Determine the (x, y) coordinate at the center of the cell enclosing the given text.  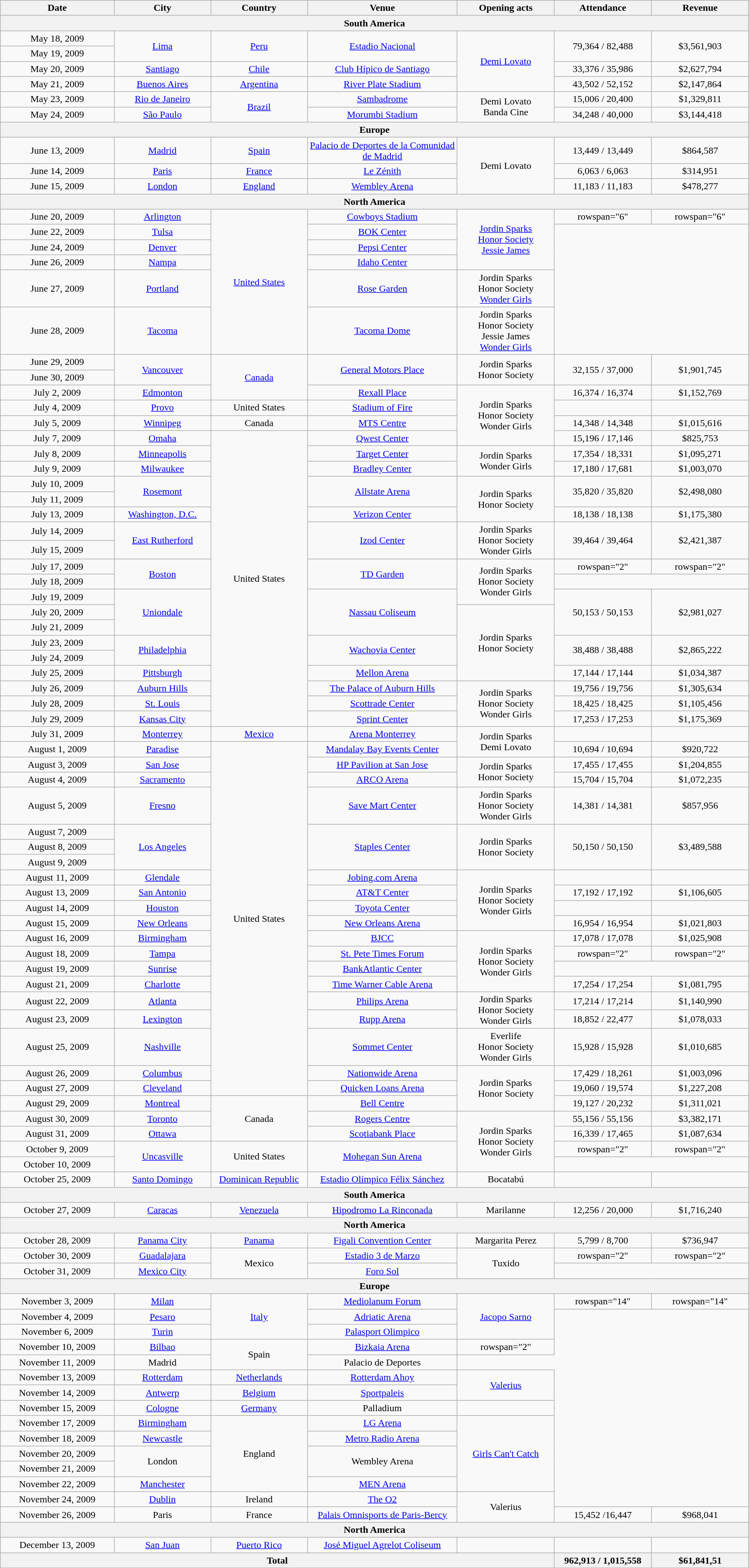
November 10, 2009 (57, 1347)
Toyota Center (383, 908)
New Orleans (162, 923)
July 9, 2009 (57, 469)
The Palace of Auburn Hills (383, 688)
17,254 / 17,254 (603, 984)
$2,627,794 (700, 69)
July 2, 2009 (57, 393)
Tampa (162, 953)
Le Zénith (383, 171)
Izod Center (383, 541)
August 16, 2009 (57, 938)
35,820 / 35,820 (603, 491)
July 19, 2009 (57, 597)
15,452 /16,447 (603, 1514)
St. Pete Times Forum (383, 953)
17,078 / 17,078 (603, 938)
Verizon Center (383, 515)
July 31, 2009 (57, 734)
Rupp Arena (383, 1019)
November 4, 2009 (57, 1317)
Scottrade Center (383, 703)
Mediolanum Forum (383, 1301)
15,196 / 17,146 (603, 438)
Guadalajara (162, 1256)
Buenos Aires (162, 84)
May 24, 2009 (57, 114)
$61,841,51 (700, 1560)
Everlife Honor SocietyWonder Girls (506, 1047)
Montreal (162, 1103)
Rio de Janeiro (162, 99)
Jordin Sparks Honor Society Jessie James (506, 240)
November 26, 2009 (57, 1514)
July 29, 2009 (57, 719)
Mandalay Bay Events Center (383, 749)
15,006 / 20,400 (603, 99)
Dublin (162, 1499)
Estadio Nacional (383, 46)
Estadio Olímpico Félix Sánchez (383, 1180)
17,429 / 18,261 (603, 1073)
November 20, 2009 (57, 1454)
BOK Center (383, 232)
Denver (162, 247)
Girls Can't Catch (506, 1454)
August 5, 2009 (57, 806)
$1,081,795 (700, 984)
Brazil (259, 107)
Portland (162, 288)
November 18, 2009 (57, 1438)
Nationwide Arena (383, 1073)
ARCO Arena (383, 780)
July 8, 2009 (57, 453)
November 24, 2009 (57, 1499)
November 6, 2009 (57, 1332)
$314,951 (700, 171)
Milan (162, 1301)
June 20, 2009 (57, 217)
13,449 / 13,449 (603, 150)
St. Louis (162, 703)
$1,329,811 (700, 99)
December 13, 2009 (57, 1545)
Jordin Sparks Demi Lovato (506, 741)
MEN Arena (383, 1484)
August 27, 2009 (57, 1088)
June 26, 2009 (57, 262)
Bell Centre (383, 1103)
43,502 / 52,152 (603, 84)
33,376 / 35,986 (603, 69)
Mexico City (162, 1271)
Sunrise (162, 969)
15,704 / 15,704 (603, 780)
Tulsa (162, 232)
17,214 / 17,214 (603, 1001)
Manchester (162, 1484)
Peru (259, 46)
Nashville (162, 1047)
São Paulo (162, 114)
12,256 / 20,000 (603, 1210)
General Motors Place (383, 370)
Marilanne (506, 1210)
August 7, 2009 (57, 832)
Panama (259, 1240)
18,425 / 18,425 (603, 703)
Winnipeg (162, 423)
Jordin Sparks Honor Society Jessie James Wonder Girls (506, 330)
July 21, 2009 (57, 627)
Jordin SparksHonor SocietyWonder Girls (506, 703)
July 15, 2009 (57, 550)
River Plate Stadium (383, 84)
$736,947 (700, 1240)
Jordin Sparks Wonder Girls (506, 461)
Club Hípico de Santiago (383, 69)
Atlanta (162, 1001)
July 23, 2009 (57, 643)
Uniondale (162, 612)
Washington, D.C. (162, 515)
Rexall Place (383, 393)
Venue (383, 8)
Tacoma (162, 330)
October 30, 2009 (57, 1256)
17,354 / 18,331 (603, 453)
August 13, 2009 (57, 893)
Philadelphia (162, 650)
San Juan (162, 1545)
6,063 / 6,063 (603, 171)
Qwest Center (383, 438)
August 11, 2009 (57, 877)
June 15, 2009 (57, 186)
Wachovia Center (383, 650)
Total (277, 1560)
Fresno (162, 806)
Rotterdam (162, 1378)
Lima (162, 46)
$3,144,418 (700, 114)
Monterrey (162, 734)
The O2 (383, 1499)
$1,105,456 (700, 703)
$920,722 (700, 749)
July 7, 2009 (57, 438)
Paradise (162, 749)
$1,152,769 (700, 393)
August 1, 2009 (57, 749)
$1,901,745 (700, 370)
San Antonio (162, 893)
5,799 / 8,700 (603, 1240)
Ottawa (162, 1134)
July 11, 2009 (57, 499)
Glendale (162, 877)
Target Center (383, 453)
$1,003,096 (700, 1073)
Jobing.com Arena (383, 877)
$1,716,240 (700, 1210)
Palladium (383, 1408)
AT&T Center (383, 893)
Pepsi Center (383, 247)
10,694 / 10,694 (603, 749)
June 13, 2009 (57, 150)
November 15, 2009 (57, 1408)
October 25, 2009 (57, 1180)
City (162, 8)
June 22, 2009 (57, 232)
BJCC (383, 938)
Netherlands (259, 1378)
16,339 / 17,465 (603, 1134)
Palasport Olimpico (383, 1332)
Sportpaleis (383, 1393)
San Jose (162, 765)
July 25, 2009 (57, 673)
Houston (162, 908)
$3,561,903 (700, 46)
55,156 / 55,156 (603, 1119)
17,455 / 17,455 (603, 765)
Venezuela (259, 1210)
Los Angeles (162, 847)
$1,003,070 (700, 469)
July 14, 2009 (57, 531)
Rose Garden (383, 288)
32,155 / 37,000 (603, 370)
Jacopo Sarno (506, 1316)
May 21, 2009 (57, 84)
Bradley Center (383, 469)
August 18, 2009 (57, 953)
Time Warner Cable Arena (383, 984)
Nassau Coliseum (383, 612)
Rotterdam Ahoy (383, 1378)
HP Pavilion at San Jose (383, 765)
MTS Centre (383, 423)
July 24, 2009 (57, 658)
José Miguel Agrelot Coliseum (383, 1545)
Palacio de Deportes (383, 1362)
$2,498,080 (700, 491)
Charlotte (162, 984)
August 29, 2009 (57, 1103)
August 14, 2009 (57, 908)
November 3, 2009 (57, 1301)
July 26, 2009 (57, 688)
Pesaro (162, 1317)
Santo Domingo (162, 1180)
14,348 / 14,348 (603, 423)
$1,227,208 (700, 1088)
New Orleans Arena (383, 923)
Toronto (162, 1119)
Demi Lovato Banda Cine (506, 107)
79,364 / 82,488 (603, 46)
August 22, 2009 (57, 1001)
East Rutherford (162, 541)
Santiago (162, 69)
May 20, 2009 (57, 69)
19,756 / 19,756 (603, 688)
Attendance (603, 8)
Date (57, 8)
August 19, 2009 (57, 969)
$864,587 (700, 150)
Uncasville (162, 1157)
July 17, 2009 (57, 567)
Nampa (162, 262)
Quicken Loans Arena (383, 1088)
14,381 / 14,381 (603, 806)
Save Mart Center (383, 806)
November 14, 2009 (57, 1393)
June 28, 2009 (57, 330)
Puerto Rico (259, 1545)
Boston (162, 574)
Tacoma Dome (383, 330)
17,144 / 17,144 (603, 673)
July 5, 2009 (57, 423)
Kansas City (162, 719)
July 10, 2009 (57, 484)
11,183 / 11,183 (603, 186)
$968,041 (700, 1514)
$2,981,027 (700, 612)
$3,382,171 (700, 1119)
Scotiabank Place (383, 1134)
$825,753 (700, 438)
Omaha (162, 438)
$2,865,222 (700, 650)
May 23, 2009 (57, 99)
$1,021,803 (700, 923)
$1,015,616 (700, 423)
October 27, 2009 (57, 1210)
Pittsburgh (162, 673)
November 22, 2009 (57, 1484)
Foro Sol (383, 1271)
Cologne (162, 1408)
Revenue (700, 8)
Italy (259, 1316)
Staples Center (383, 847)
Rogers Centre (383, 1119)
$1,025,908 (700, 938)
Mohegan Sun Arena (383, 1157)
17,253 / 17,253 (603, 719)
August 25, 2009 (57, 1047)
July 20, 2009 (57, 612)
Columbus (162, 1073)
October 28, 2009 (57, 1240)
Palacio de Deportes de la Comunidad de Madrid (383, 150)
16,954 / 16,954 (603, 923)
Stadium of Fire (383, 408)
$1,010,685 (700, 1047)
June 29, 2009 (57, 362)
August 9, 2009 (57, 862)
$857,956 (700, 806)
August 26, 2009 (57, 1073)
Vancouver (162, 370)
$1,072,235 (700, 780)
Auburn Hills (162, 688)
Adriatic Arena (383, 1317)
October 31, 2009 (57, 1271)
Rosemont (162, 491)
Tuxido (506, 1263)
38,488 / 38,488 (603, 650)
Sacramento (162, 780)
May 18, 2009 (57, 38)
Mellon Arena (383, 673)
Estadio 3 de Marzo (383, 1256)
May 19, 2009 (57, 54)
Metro Radio Arena (383, 1438)
July 13, 2009 (57, 515)
Chile (259, 69)
July 28, 2009 (57, 703)
Dominican Republic (259, 1180)
June 30, 2009 (57, 377)
Bilbao (162, 1347)
Germany (259, 1408)
Figali Convention Center (383, 1240)
June 24, 2009 (57, 247)
Panama City (162, 1240)
$2,147,864 (700, 84)
18,138 / 18,138 (603, 515)
Sprint Center (383, 719)
Country (259, 8)
$1,311,021 (700, 1103)
$1,087,634 (700, 1134)
$2,421,387 (700, 541)
Argentina (259, 84)
Lexington (162, 1019)
November 21, 2009 (57, 1469)
August 3, 2009 (57, 765)
Allstate Arena (383, 491)
Cowboys Stadium (383, 217)
$3,489,588 (700, 847)
August 8, 2009 (57, 847)
November 11, 2009 (57, 1362)
LG Arena (383, 1423)
Arlington (162, 217)
Philips Arena (383, 1001)
October 10, 2009 (57, 1164)
Bocatabú (506, 1180)
Arena Monterrey (383, 734)
August 4, 2009 (57, 780)
Hipodromo La Rinconada (383, 1210)
October 9, 2009 (57, 1149)
Caracas (162, 1210)
50,150 / 50,150 (603, 847)
19,060 / 19,574 (603, 1088)
$1,034,387 (700, 673)
Morumbi Stadium (383, 114)
Palais Omnisports de Paris-Bercy (383, 1514)
962,913 / 1,015,558 (603, 1560)
Edmonton (162, 393)
Margarita Perez (506, 1240)
Sommet Center (383, 1047)
18,852 / 22,477 (603, 1019)
15,928 / 15,928 (603, 1047)
August 23, 2009 (57, 1019)
July 4, 2009 (57, 408)
August 21, 2009 (57, 984)
Turin (162, 1332)
$1,140,990 (700, 1001)
$1,305,634 (700, 688)
Sambadrome (383, 99)
Bizkaia Arena (383, 1347)
$1,204,855 (700, 765)
$478,277 (700, 186)
Ireland (259, 1499)
17,180 / 17,681 (603, 469)
50,153 / 50,153 (603, 612)
June 27, 2009 (57, 288)
Opening acts (506, 8)
Milwaukee (162, 469)
$1,095,271 (700, 453)
$1,078,033 (700, 1019)
$1,175,369 (700, 719)
$1,106,605 (700, 893)
Provo (162, 408)
Idaho Center (383, 262)
June 14, 2009 (57, 171)
July 18, 2009 (57, 582)
Newcastle (162, 1438)
August 15, 2009 (57, 923)
BankAtlantic Center (383, 969)
Minneapolis (162, 453)
16,374 / 16,374 (603, 393)
August 30, 2009 (57, 1119)
August 31, 2009 (57, 1134)
November 17, 2009 (57, 1423)
$1,175,380 (700, 515)
34,248 / 40,000 (603, 114)
Cleveland (162, 1088)
19,127 / 20,232 (603, 1103)
17,192 / 17,192 (603, 893)
Belgium (259, 1393)
November 13, 2009 (57, 1378)
39,464 / 39,464 (603, 541)
TD Garden (383, 574)
Antwerp (162, 1393)
